Return [x, y] of the center of cell containing provided text 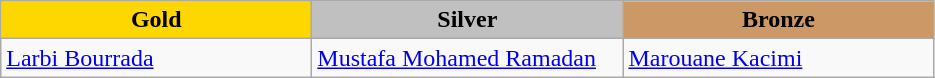
Larbi Bourrada [156, 58]
Gold [156, 20]
Mustafa Mohamed Ramadan [468, 58]
Silver [468, 20]
Marouane Kacimi [778, 58]
Bronze [778, 20]
